Extract the [x, y] coordinate from the center of the cell holding the provided text.  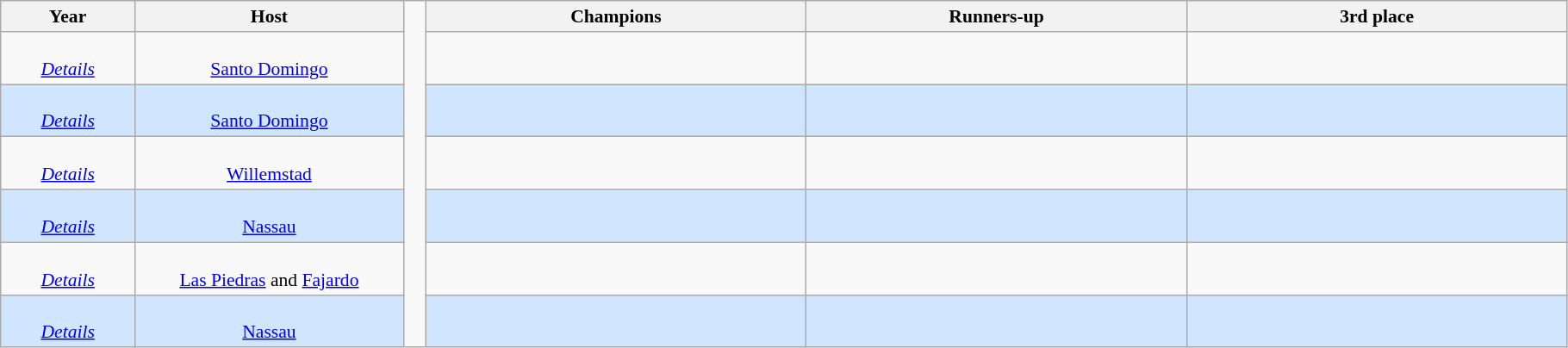
Runners-up [997, 16]
3rd place [1377, 16]
Champions [616, 16]
Willemstad [270, 164]
Year [68, 16]
Las Piedras and Fajardo [270, 269]
Host [270, 16]
